Extract the (x, y) coordinate from the center of the cell holding the provided text.  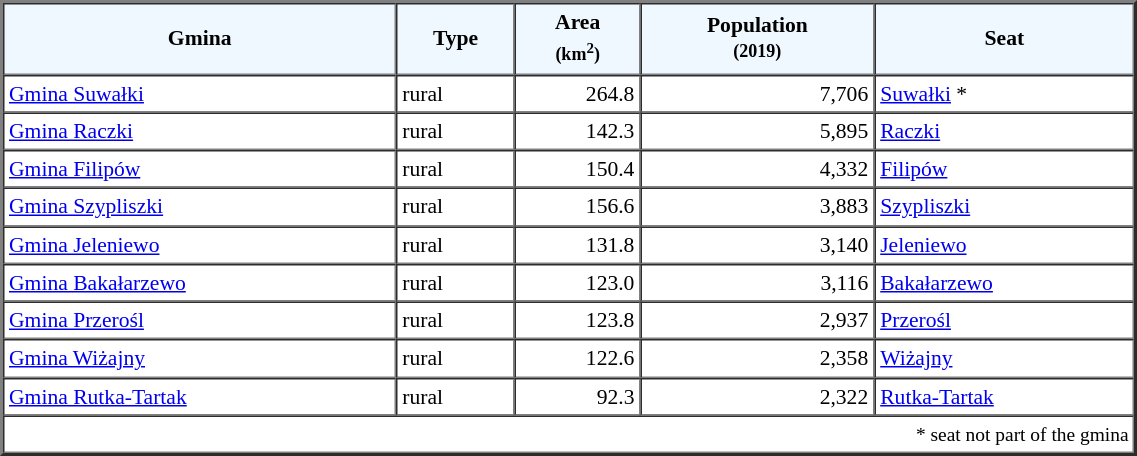
264.8 (578, 93)
Gmina Filipów (200, 169)
4,332 (757, 169)
Gmina Raczki (200, 131)
Gmina Rutka-Tartak (200, 396)
Gmina Suwałki (200, 93)
122.6 (578, 359)
123.0 (578, 283)
3,116 (757, 283)
2,937 (757, 321)
123.8 (578, 321)
142.3 (578, 131)
Gmina Szypliszki (200, 207)
Rutka-Tartak (1004, 396)
131.8 (578, 245)
156.6 (578, 207)
Suwałki * (1004, 93)
Gmina Przerośl (200, 321)
2,322 (757, 396)
Area(km2) (578, 38)
Gmina Jeleniewo (200, 245)
7,706 (757, 93)
Seat (1004, 38)
3,140 (757, 245)
Gmina Bakałarzewo (200, 283)
2,358 (757, 359)
Szypliszki (1004, 207)
Population(2019) (757, 38)
Przerośl (1004, 321)
Type (456, 38)
Jeleniewo (1004, 245)
Gmina (200, 38)
Wiżajny (1004, 359)
Gmina Wiżajny (200, 359)
Bakałarzewo (1004, 283)
* seat not part of the gmina (569, 434)
92.3 (578, 396)
Raczki (1004, 131)
Filipów (1004, 169)
5,895 (757, 131)
150.4 (578, 169)
3,883 (757, 207)
